Pinpoint the cell where the given text exists, returning its [x, y] midpoint coordinate. 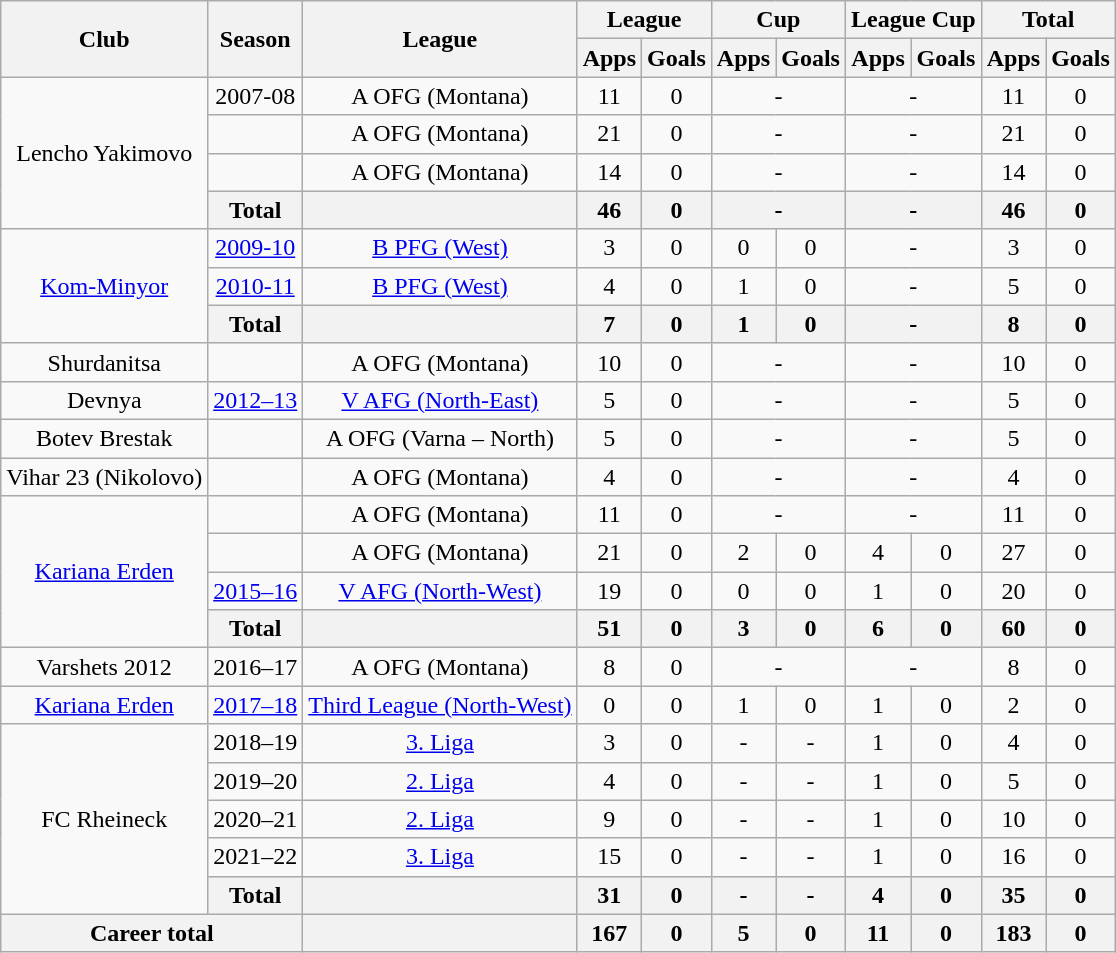
2007-08 [256, 96]
6 [878, 629]
2016–17 [256, 667]
15 [609, 857]
35 [1013, 895]
Season [256, 39]
2015–16 [256, 591]
2012–13 [256, 400]
9 [609, 819]
27 [1013, 553]
A OFG (Varna – North) [440, 438]
16 [1013, 857]
Career total [152, 933]
V AFG (North-West) [440, 591]
2018–19 [256, 743]
31 [609, 895]
2010-11 [256, 286]
Varshets 2012 [104, 667]
Devnya [104, 400]
167 [609, 933]
Vihar 23 (Nikolovo) [104, 477]
Third League (North-West) [440, 705]
19 [609, 591]
2017–18 [256, 705]
2019–20 [256, 781]
2009-10 [256, 248]
7 [609, 324]
Kom-Minyor [104, 286]
51 [609, 629]
Shurdanitsa [104, 362]
League Cup [913, 20]
60 [1013, 629]
2021–22 [256, 857]
V AFG (North-East) [440, 400]
20 [1013, 591]
Cup [778, 20]
2020–21 [256, 819]
Club [104, 39]
Botev Brestak [104, 438]
FC Rheineck [104, 819]
183 [1013, 933]
Lencho Yakimovo [104, 153]
